Pinpoint the cell where the given text exists, returning its [X, Y] midpoint coordinate. 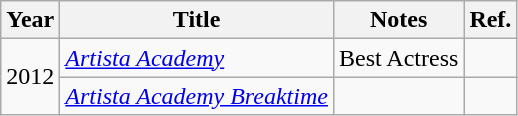
Artista Academy Breaktime [197, 96]
2012 [30, 77]
Notes [398, 20]
Ref. [490, 20]
Title [197, 20]
Artista Academy [197, 58]
Best Actress [398, 58]
Year [30, 20]
